Search for the cell housing the specified text and yield its [x, y] center coordinate. 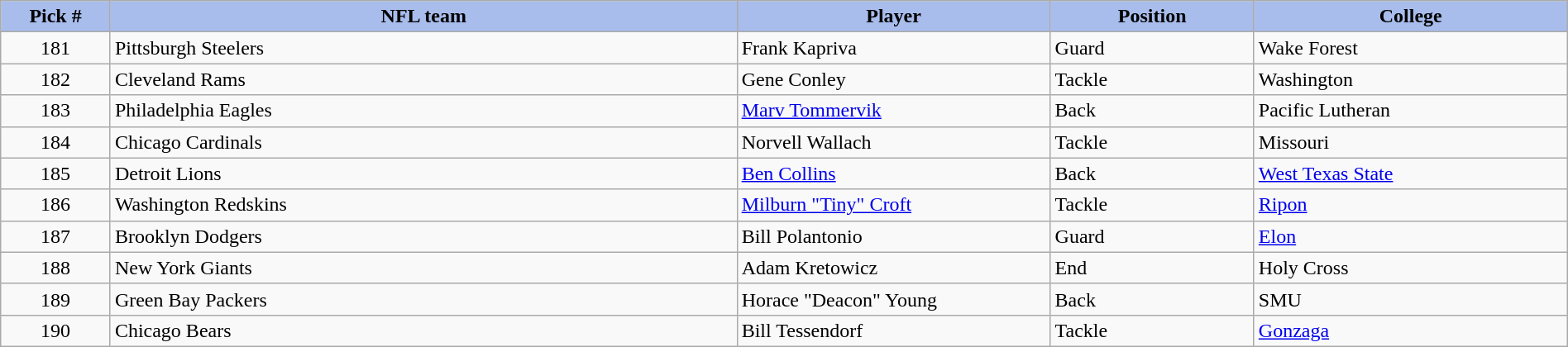
Bill Polantonio [893, 236]
West Texas State [1411, 173]
186 [56, 205]
Wake Forest [1411, 48]
Gene Conley [893, 79]
Holy Cross [1411, 268]
College [1411, 17]
New York Giants [423, 268]
Philadelphia Eagles [423, 111]
181 [56, 48]
Chicago Cardinals [423, 142]
187 [56, 236]
182 [56, 79]
Green Bay Packers [423, 299]
Norvell Wallach [893, 142]
Milburn "Tiny" Croft [893, 205]
Elon [1411, 236]
Pick # [56, 17]
Detroit Lions [423, 173]
Ripon [1411, 205]
Pacific Lutheran [1411, 111]
Adam Kretowicz [893, 268]
Marv Tommervik [893, 111]
184 [56, 142]
NFL team [423, 17]
Brooklyn Dodgers [423, 236]
Washington Redskins [423, 205]
189 [56, 299]
Gonzaga [1411, 330]
Cleveland Rams [423, 79]
183 [56, 111]
SMU [1411, 299]
End [1152, 268]
185 [56, 173]
Pittsburgh Steelers [423, 48]
Washington [1411, 79]
Player [893, 17]
Position [1152, 17]
Ben Collins [893, 173]
188 [56, 268]
Missouri [1411, 142]
Horace "Deacon" Young [893, 299]
Frank Kapriva [893, 48]
190 [56, 330]
Chicago Bears [423, 330]
Bill Tessendorf [893, 330]
